Output the (x, y) coordinate of the center of the cell containing the given text.  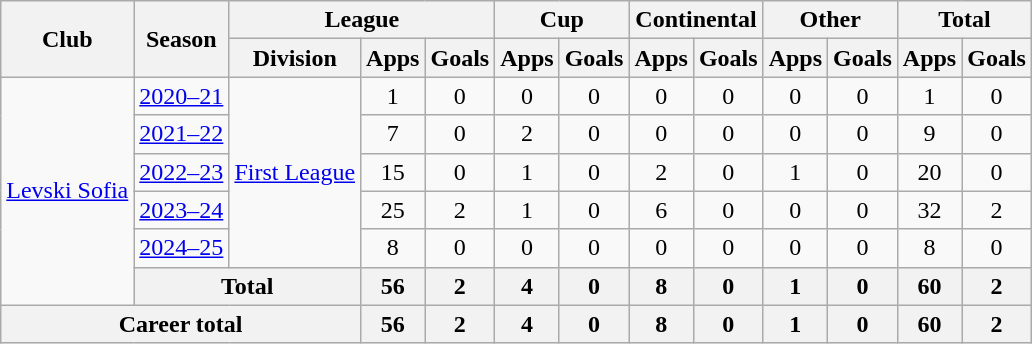
9 (929, 134)
15 (393, 172)
6 (661, 210)
20 (929, 172)
Club (68, 39)
Cup (562, 20)
32 (929, 210)
25 (393, 210)
2024–25 (182, 248)
Levski Sofia (68, 191)
Division (295, 58)
2022–23 (182, 172)
2021–22 (182, 134)
Season (182, 39)
7 (393, 134)
Career total (181, 324)
2020–21 (182, 96)
Continental (696, 20)
2023–24 (182, 210)
League (362, 20)
Other (830, 20)
First League (295, 172)
